Scan for the cell matching the given text and deliver its (X, Y) coordinate at center. 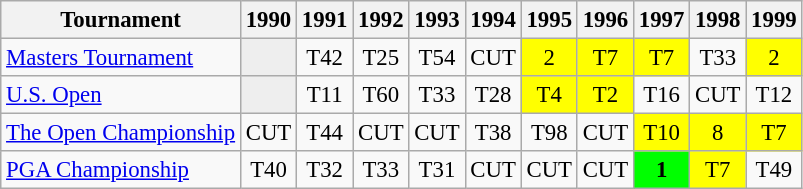
T49 (774, 170)
1991 (325, 20)
T10 (661, 133)
T11 (325, 95)
T31 (437, 170)
T54 (437, 58)
8 (718, 133)
1999 (774, 20)
1998 (718, 20)
T40 (268, 170)
T98 (549, 133)
T38 (493, 133)
1990 (268, 20)
T16 (661, 95)
T42 (325, 58)
T60 (381, 95)
1996 (605, 20)
T12 (774, 95)
1992 (381, 20)
T25 (381, 58)
1995 (549, 20)
T4 (549, 95)
Tournament (121, 20)
T2 (605, 95)
The Open Championship (121, 133)
U.S. Open (121, 95)
T28 (493, 95)
1997 (661, 20)
Masters Tournament (121, 58)
1993 (437, 20)
T44 (325, 133)
T32 (325, 170)
PGA Championship (121, 170)
1 (661, 170)
1994 (493, 20)
